Detect which cell encompasses the target text, then output its [X, Y] center coordinate. 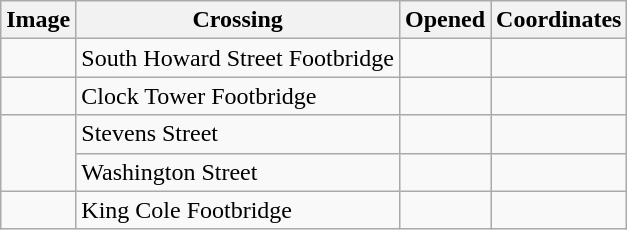
Coordinates [559, 20]
Opened [444, 20]
Crossing [238, 20]
Image [38, 20]
Washington Street [238, 172]
South Howard Street Footbridge [238, 58]
King Cole Footbridge [238, 210]
Stevens Street [238, 134]
Clock Tower Footbridge [238, 96]
